Scan for the cell matching the given text and deliver its (x, y) coordinate at center. 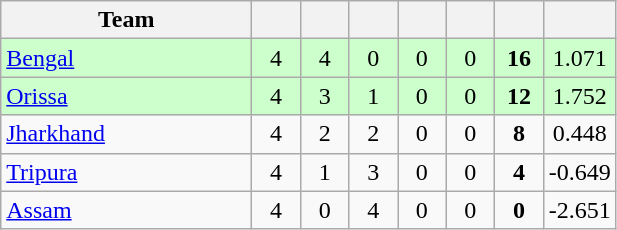
12 (520, 96)
Jharkhand (126, 134)
Team (126, 20)
1.752 (580, 96)
-0.649 (580, 172)
Orissa (126, 96)
0.448 (580, 134)
Assam (126, 210)
16 (520, 58)
Tripura (126, 172)
1.071 (580, 58)
Bengal (126, 58)
-2.651 (580, 210)
8 (520, 134)
